Return [X, Y] of the center of cell containing provided text 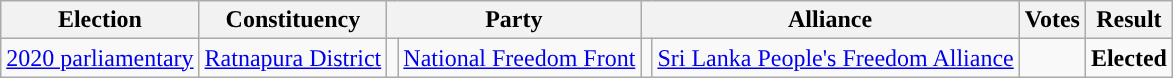
Alliance [830, 20]
Votes [1052, 20]
Constituency [293, 20]
2020 parliamentary [100, 58]
Party [514, 20]
Sri Lanka People's Freedom Alliance [836, 58]
Ratnapura District [293, 58]
Result [1128, 20]
Elected [1128, 58]
Election [100, 20]
National Freedom Front [520, 58]
